Determine the (X, Y) coordinate at the center of the cell enclosing the given text.  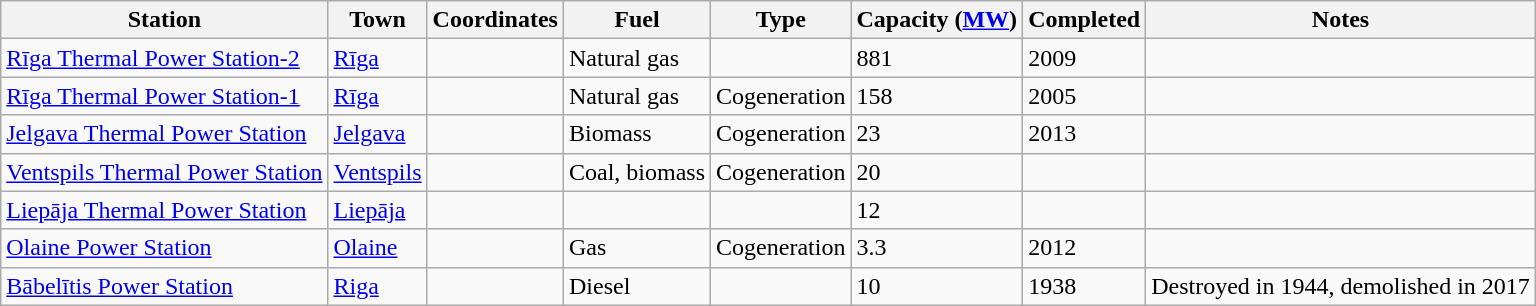
Liepāja Thermal Power Station (164, 210)
Coordinates (495, 20)
Type (781, 20)
Olaine Power Station (164, 248)
Olaine (378, 248)
Town (378, 20)
Jelgava (378, 134)
Destroyed in 1944, demolished in 2017 (1341, 286)
2005 (1084, 96)
Completed (1084, 20)
Bābelītis Power Station (164, 286)
2013 (1084, 134)
Rīga Thermal Power Station-1 (164, 96)
Biomass (636, 134)
881 (937, 58)
Coal, biomass (636, 172)
Liepāja (378, 210)
12 (937, 210)
Station (164, 20)
158 (937, 96)
Jelgava Thermal Power Station (164, 134)
Riga (378, 286)
Rīga Thermal Power Station-2 (164, 58)
23 (937, 134)
Capacity (MW) (937, 20)
10 (937, 286)
2012 (1084, 248)
Notes (1341, 20)
Fuel (636, 20)
Ventspils Thermal Power Station (164, 172)
Diesel (636, 286)
2009 (1084, 58)
Ventspils (378, 172)
Gas (636, 248)
20 (937, 172)
1938 (1084, 286)
3.3 (937, 248)
